For the text-containing cell, return its midpoint in (X, Y) coordinate format. 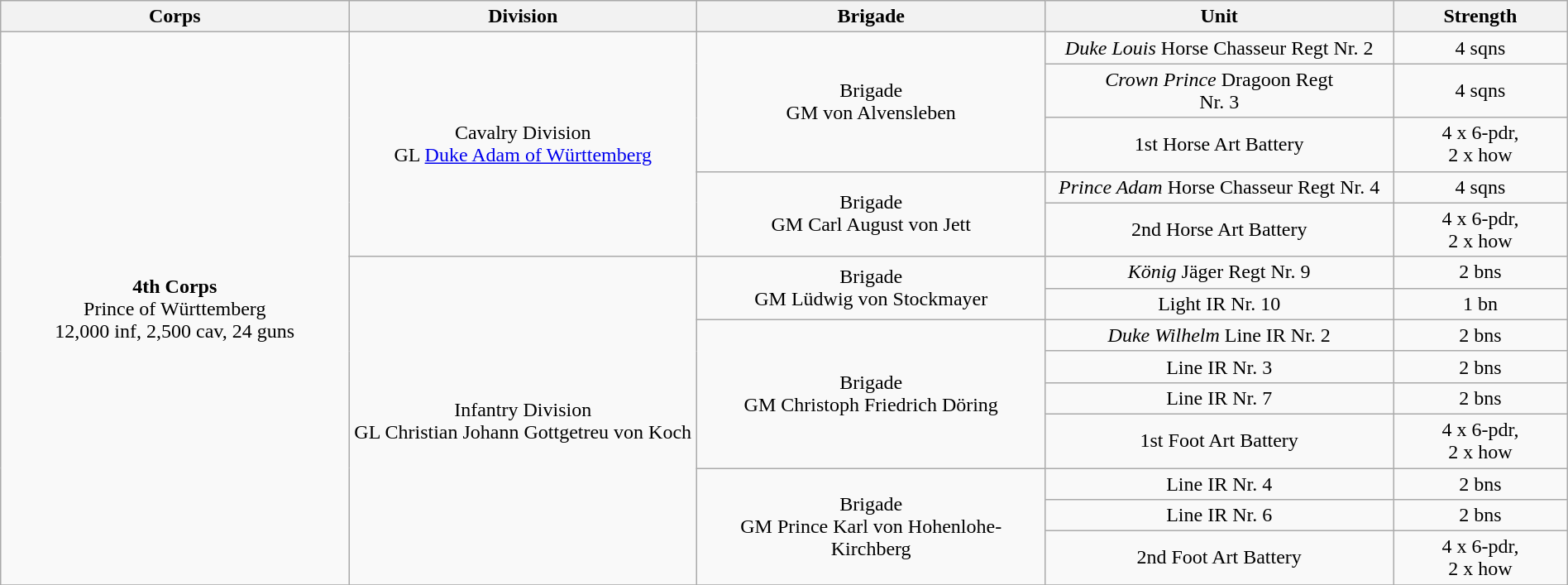
Corps (175, 17)
Duke Wilhelm Line IR Nr. 2 (1219, 335)
Cavalry DivisionGL Duke Adam of Württemberg (523, 144)
König Jäger Regt Nr. 9 (1219, 272)
Strength (1480, 17)
Brigade (872, 17)
Light IR Nr. 10 (1219, 304)
1st Horse Art Battery (1219, 144)
Line IR Nr. 6 (1219, 515)
BrigadeGM Lüdwig von Stockmayer (872, 288)
Line IR Nr. 3 (1219, 367)
Infantry DivisionGL Christian Johann Gottgetreu von Koch (523, 420)
Prince Adam Horse Chasseur Regt Nr. 4 (1219, 187)
Duke Louis Horse Chasseur Regt Nr. 2 (1219, 48)
BrigadeGM von Alvensleben (872, 102)
4th CorpsPrince of Württemberg12,000 inf, 2,500 cav, 24 guns (175, 309)
2nd Foot Art Battery (1219, 558)
Line IR Nr. 4 (1219, 484)
1 bn (1480, 304)
BrigadeGM Christoph Friedrich Döring (872, 394)
Unit (1219, 17)
Line IR Nr. 7 (1219, 398)
2nd Horse Art Battery (1219, 230)
Crown Prince Dragoon RegtNr. 3 (1219, 91)
1st Foot Art Battery (1219, 440)
BrigadeGM Prince Karl von Hohenlohe-Kirchberg (872, 526)
BrigadeGM Carl August von Jett (872, 213)
Division (523, 17)
